Extract the [X, Y] coordinate from the center of the cell holding the provided text.  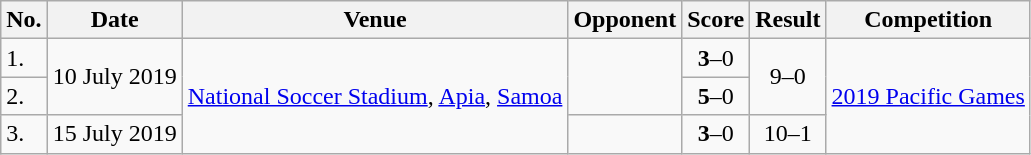
15 July 2019 [114, 134]
10–1 [788, 134]
No. [24, 20]
3. [24, 134]
Score [716, 20]
2019 Pacific Games [928, 96]
10 July 2019 [114, 77]
Result [788, 20]
Opponent [625, 20]
5–0 [716, 96]
9–0 [788, 77]
1. [24, 58]
National Soccer Stadium, Apia, Samoa [375, 96]
2. [24, 96]
Competition [928, 20]
Date [114, 20]
Venue [375, 20]
